For the text-containing cell, return its midpoint in [X, Y] coordinate format. 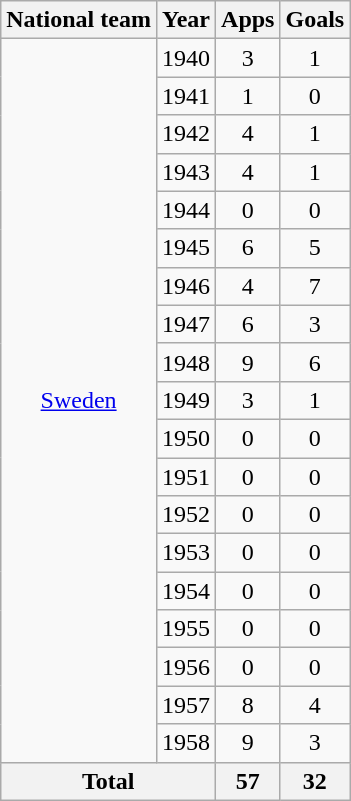
1945 [186, 248]
57 [248, 781]
1944 [186, 210]
Sweden [79, 400]
1949 [186, 400]
1947 [186, 324]
1958 [186, 743]
1951 [186, 477]
1940 [186, 58]
7 [315, 286]
1950 [186, 438]
Total [108, 781]
8 [248, 705]
Goals [315, 20]
1954 [186, 591]
1952 [186, 515]
1943 [186, 172]
1942 [186, 134]
32 [315, 781]
1955 [186, 629]
1941 [186, 96]
National team [79, 20]
Year [186, 20]
1953 [186, 553]
1946 [186, 286]
1957 [186, 705]
5 [315, 248]
Apps [248, 20]
1948 [186, 362]
1956 [186, 667]
